Capture the cell that displays the provided text and extract its [X, Y] central coordinate. 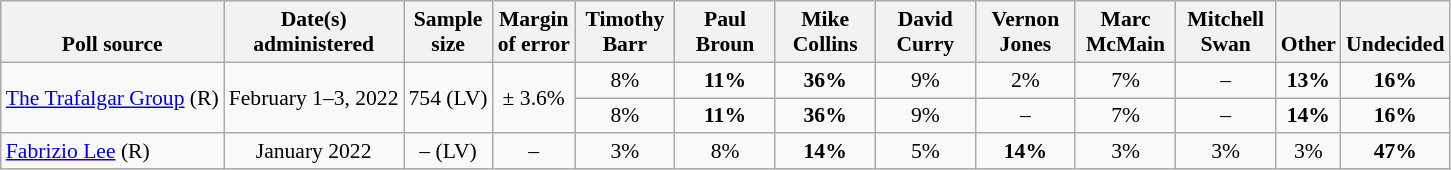
5% [925, 152]
PaulBroun [725, 32]
13% [1308, 80]
January 2022 [314, 152]
± 3.6% [534, 98]
DavidCurry [925, 32]
– (LV) [448, 152]
754 (LV) [448, 98]
Other [1308, 32]
Samplesize [448, 32]
The Trafalgar Group (R) [112, 98]
VernonJones [1025, 32]
MitchellSwan [1226, 32]
47% [1395, 152]
Undecided [1395, 32]
Fabrizio Lee (R) [112, 152]
MikeCollins [825, 32]
MarcMcMain [1125, 32]
Poll source [112, 32]
February 1–3, 2022 [314, 98]
TimothyBarr [625, 32]
2% [1025, 80]
Date(s)administered [314, 32]
Marginof error [534, 32]
